Capture the cell that displays the provided text and extract its [X, Y] central coordinate. 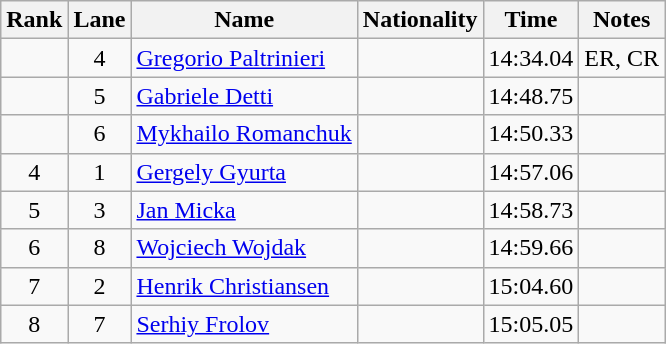
14:58.73 [531, 210]
Jan Micka [244, 210]
2 [100, 286]
Lane [100, 20]
14:48.75 [531, 96]
Notes [622, 20]
15:04.60 [531, 286]
14:59.66 [531, 248]
Gergely Gyurta [244, 172]
Serhiy Frolov [244, 324]
14:50.33 [531, 134]
Rank [34, 20]
Gabriele Detti [244, 96]
Name [244, 20]
15:05.05 [531, 324]
Henrik Christiansen [244, 286]
Time [531, 20]
ER, CR [622, 58]
1 [100, 172]
Gregorio Paltrinieri [244, 58]
3 [100, 210]
Wojciech Wojdak [244, 248]
14:34.04 [531, 58]
Nationality [420, 20]
Mykhailo Romanchuk [244, 134]
14:57.06 [531, 172]
